Scan for the cell matching the given text and deliver its [x, y] coordinate at center. 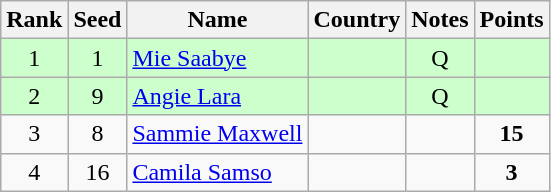
4 [34, 172]
Mie Saabye [218, 58]
Points [512, 20]
2 [34, 96]
15 [512, 134]
Name [218, 20]
Sammie Maxwell [218, 134]
9 [98, 96]
Camila Samso [218, 172]
8 [98, 134]
Seed [98, 20]
Notes [440, 20]
16 [98, 172]
Rank [34, 20]
Country [357, 20]
Angie Lara [218, 96]
